Pinpoint the cell where the given text exists, returning its [x, y] midpoint coordinate. 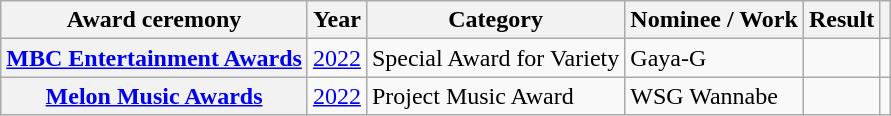
Special Award for Variety [495, 58]
Gaya-G [714, 58]
Result [841, 20]
Category [495, 20]
Nominee / Work [714, 20]
WSG Wannabe [714, 96]
Project Music Award [495, 96]
Melon Music Awards [154, 96]
Award ceremony [154, 20]
Year [336, 20]
MBC Entertainment Awards [154, 58]
